Scan for the cell matching the given text and deliver its (x, y) coordinate at center. 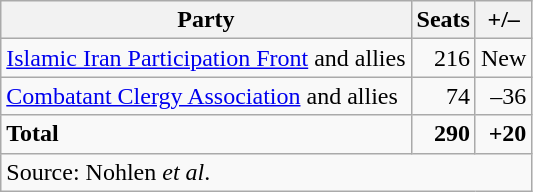
Total (206, 134)
74 (443, 96)
New (503, 58)
+20 (503, 134)
Combatant Clergy Association and allies (206, 96)
Party (206, 20)
Source: Nohlen et al. (266, 172)
–36 (503, 96)
+/– (503, 20)
Islamic Iran Participation Front and allies (206, 58)
216 (443, 58)
290 (443, 134)
Seats (443, 20)
